Scan for the cell matching the given text and deliver its (x, y) coordinate at center. 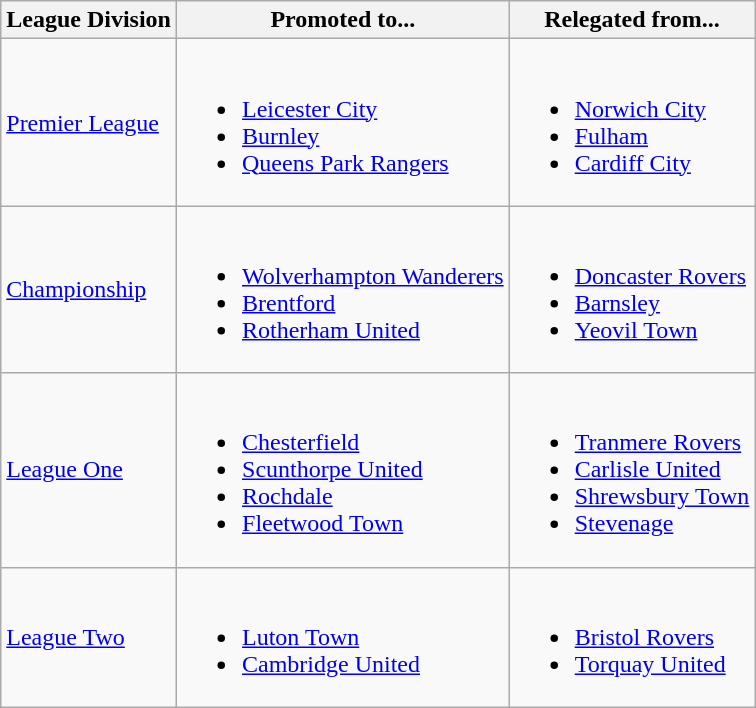
Promoted to... (344, 20)
Championship (89, 290)
League Division (89, 20)
League Two (89, 637)
Relegated from... (632, 20)
Tranmere Rovers Carlisle United Shrewsbury Town Stevenage (632, 470)
Leicester City Burnley Queens Park Rangers (344, 122)
Premier League (89, 122)
Luton Town Cambridge United (344, 637)
Doncaster Rovers Barnsley Yeovil Town (632, 290)
Bristol Rovers Torquay United (632, 637)
League One (89, 470)
Wolverhampton Wanderers Brentford Rotherham United (344, 290)
Chesterfield Scunthorpe United Rochdale Fleetwood Town (344, 470)
Norwich City Fulham Cardiff City (632, 122)
